Identify which cell holds the provided text, then report its (x, y) central coordinate. 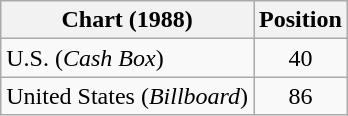
United States (Billboard) (128, 96)
Position (301, 20)
40 (301, 58)
86 (301, 96)
Chart (1988) (128, 20)
U.S. (Cash Box) (128, 58)
